Find where the given text appears and provide that cell's center as (x, y) coordinate. 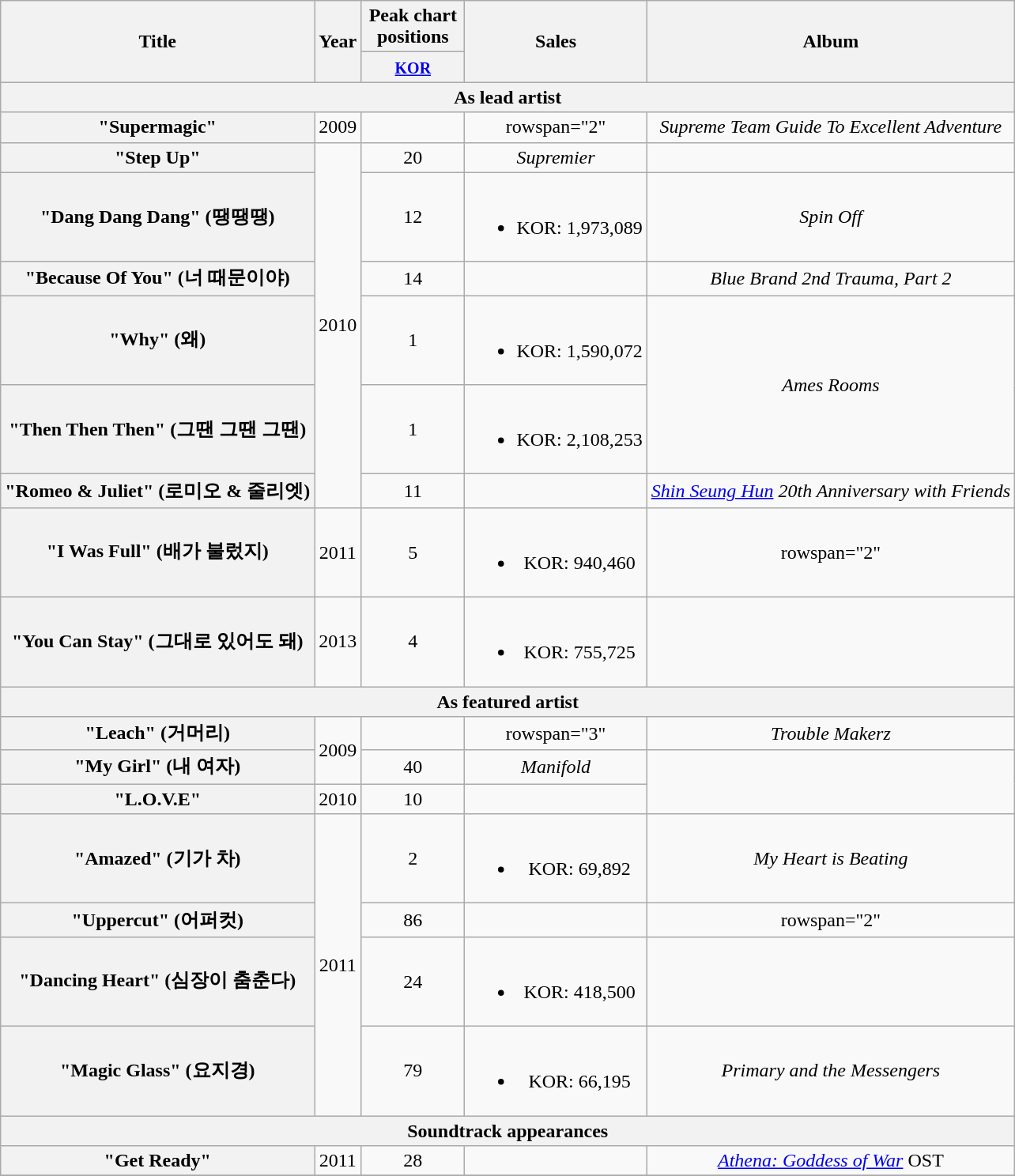
5 (413, 552)
"L.O.V.E" (158, 799)
KOR: 1,973,089 (556, 217)
10 (413, 799)
Shin Seung Hun 20th Anniversary with Friends (830, 492)
KOR: 66,195 (556, 1070)
Soundtrack appearances (507, 1131)
KOR: 69,892 (556, 858)
"Get Ready" (158, 1161)
4 (413, 642)
KOR: 418,500 (556, 982)
Title (158, 41)
Sales (556, 41)
"Leach" (거머리) (158, 733)
My Heart is Beating (830, 858)
As lead artist (507, 97)
"Because Of You" (너 때문이야) (158, 278)
Album (830, 41)
Primary and the Messengers (830, 1070)
"Dancing Heart" (심장이 춤춘다) (158, 982)
"Step Up" (158, 157)
2 (413, 858)
"You Can Stay" (그대로 있어도 돼) (158, 642)
Supremier (556, 157)
86 (413, 920)
79 (413, 1070)
28 (413, 1161)
14 (413, 278)
rowspan="3" (556, 733)
"I Was Full" (배가 불렀지) (158, 552)
Supreme Team Guide To Excellent Adventure (830, 127)
KOR (413, 67)
Blue Brand 2nd Trauma, Part 2 (830, 278)
"Uppercut" (어퍼컷) (158, 920)
20 (413, 157)
Ames Rooms (830, 385)
Peak chart positions (413, 27)
"Amazed" (기가 차) (158, 858)
KOR: 755,725 (556, 642)
Year (338, 41)
"Dang Dang Dang" (땡땡땡) (158, 217)
"Romeo & Juliet" (로미오 & 줄리엣) (158, 492)
"Why" (왜) (158, 340)
Athena: Goddess of War OST (830, 1161)
11 (413, 492)
KOR: 2,108,253 (556, 430)
Spin Off (830, 217)
KOR: 1,590,072 (556, 340)
40 (413, 767)
KOR: 940,460 (556, 552)
2013 (338, 642)
12 (413, 217)
"Supermagic" (158, 127)
As featured artist (507, 701)
24 (413, 982)
Manifold (556, 767)
Trouble Makerz (830, 733)
"Then Then Then" (그땐 그땐 그땐) (158, 430)
"My Girl" (내 여자) (158, 767)
"Magic Glass" (요지경) (158, 1070)
